Identify which cell holds the provided text, then report its (X, Y) central coordinate. 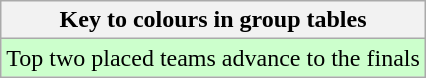
Top two placed teams advance to the finals (214, 58)
Key to colours in group tables (214, 20)
